Search for the cell housing the specified text and yield its [x, y] center coordinate. 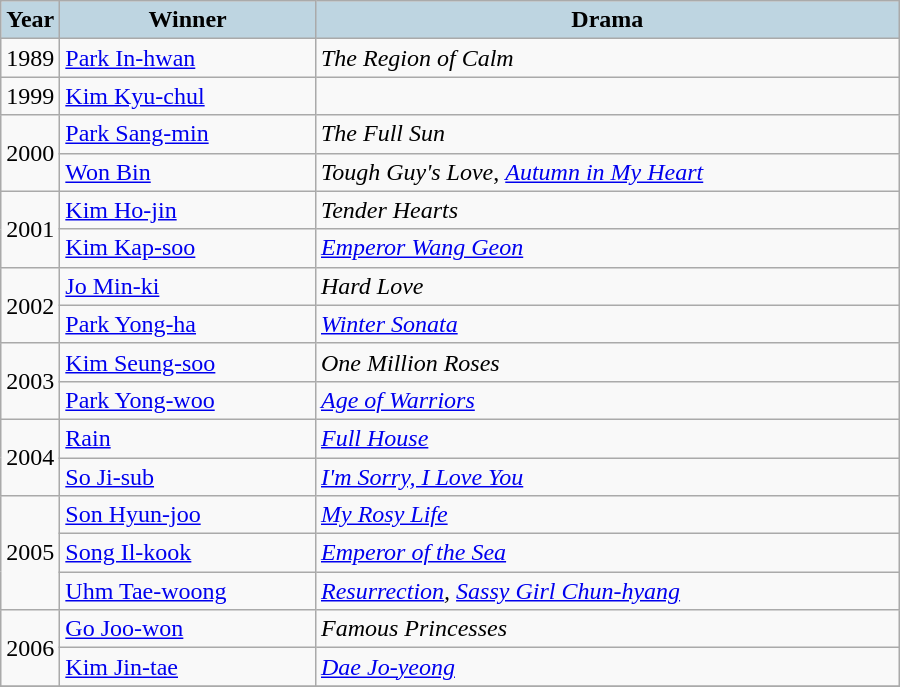
Famous Princesses [607, 629]
2004 [30, 457]
2002 [30, 305]
Won Bin [188, 172]
2001 [30, 229]
Kim Ho-jin [188, 210]
Uhm Tae-woong [188, 591]
The Region of Calm [607, 58]
Winter Sonata [607, 324]
Winner [188, 20]
Song Il-kook [188, 553]
2000 [30, 153]
Kim Kap-soo [188, 248]
Drama [607, 20]
Park Sang-min [188, 134]
My Rosy Life [607, 515]
Jo Min-ki [188, 286]
The Full Sun [607, 134]
Tender Hearts [607, 210]
Son Hyun-joo [188, 515]
Year [30, 20]
Full House [607, 438]
Emperor Wang Geon [607, 248]
Emperor of the Sea [607, 553]
Resurrection, Sassy Girl Chun-hyang [607, 591]
Tough Guy's Love, Autumn in My Heart [607, 172]
Park Yong-ha [188, 324]
Rain [188, 438]
Hard Love [607, 286]
Park In-hwan [188, 58]
2005 [30, 553]
Dae Jo-yeong [607, 667]
I'm Sorry, I Love You [607, 477]
Go Joo-won [188, 629]
Park Yong-woo [188, 400]
2003 [30, 381]
1989 [30, 58]
One Million Roses [607, 362]
Kim Kyu-chul [188, 96]
Kim Jin-tae [188, 667]
2006 [30, 648]
So Ji-sub [188, 477]
Age of Warriors [607, 400]
Kim Seung-soo [188, 362]
1999 [30, 96]
